Detect which cell encompasses the target text, then output its (x, y) center coordinate. 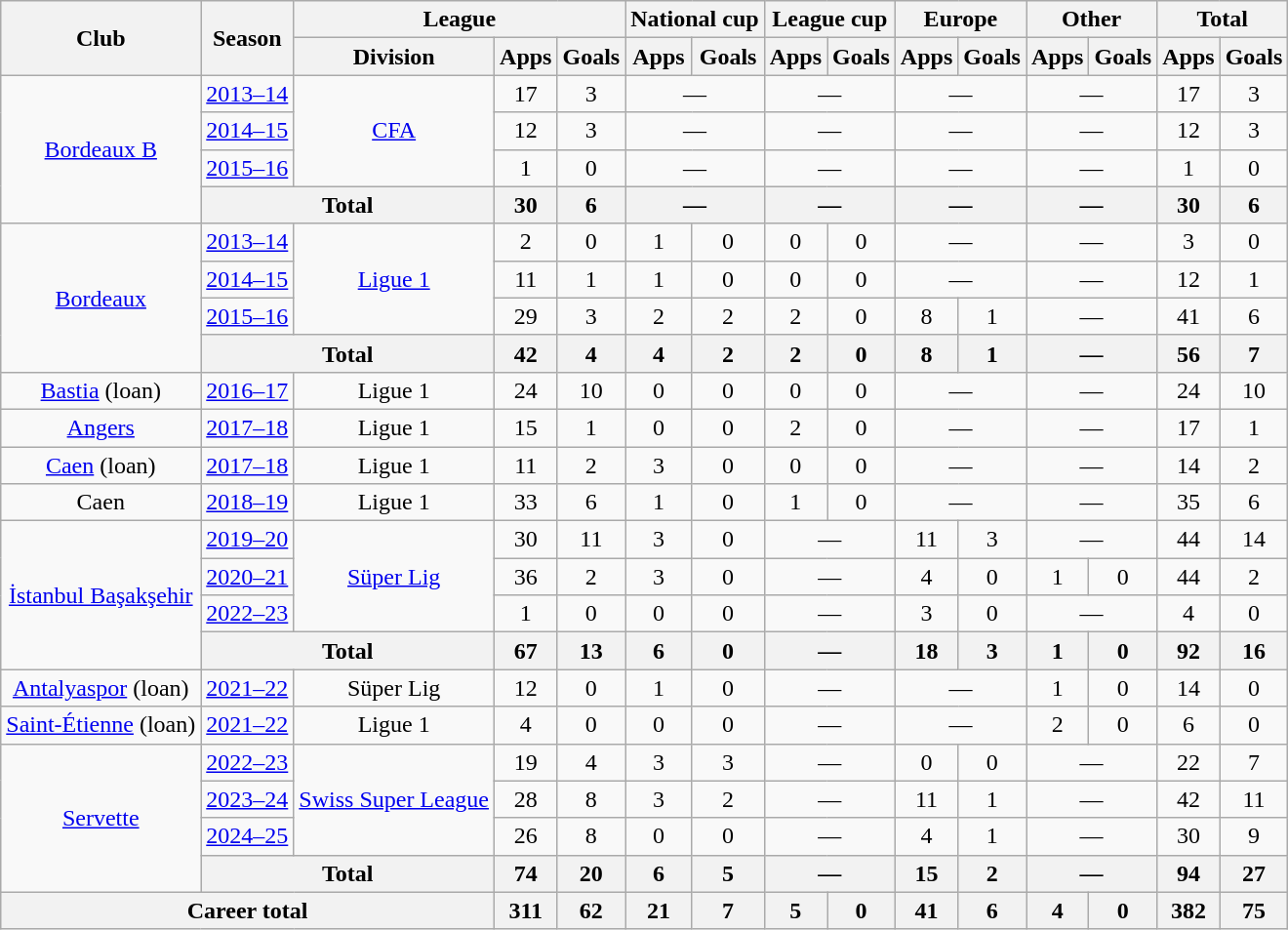
Swiss Super League (394, 799)
League (460, 20)
Career total (248, 910)
67 (526, 651)
22 (1188, 762)
26 (526, 836)
Caen (loan) (101, 465)
Antalyaspor (loan) (101, 688)
35 (1188, 503)
74 (526, 873)
CFA (394, 131)
Bordeaux B (101, 149)
21 (659, 910)
2024–25 (248, 836)
19 (526, 762)
Europe (960, 20)
2019–20 (248, 540)
92 (1188, 651)
36 (526, 577)
94 (1188, 873)
Club (101, 38)
Other (1092, 20)
9 (1254, 836)
29 (526, 316)
62 (591, 910)
Bastia (loan) (101, 390)
75 (1254, 910)
382 (1188, 910)
Angers (101, 427)
28 (526, 799)
2018–19 (248, 503)
20 (591, 873)
33 (526, 503)
16 (1254, 651)
Division (394, 57)
Servette (101, 818)
13 (591, 651)
İstanbul Başakşehir (101, 595)
League cup (829, 20)
18 (926, 651)
2016–17 (248, 390)
56 (1188, 353)
National cup (695, 20)
Caen (101, 503)
Season (248, 38)
Bordeaux (101, 298)
311 (526, 910)
Saint-Étienne (loan) (101, 725)
2020–21 (248, 577)
27 (1254, 873)
2023–24 (248, 799)
